Output the (X, Y) coordinate of the center of the cell containing the given text.  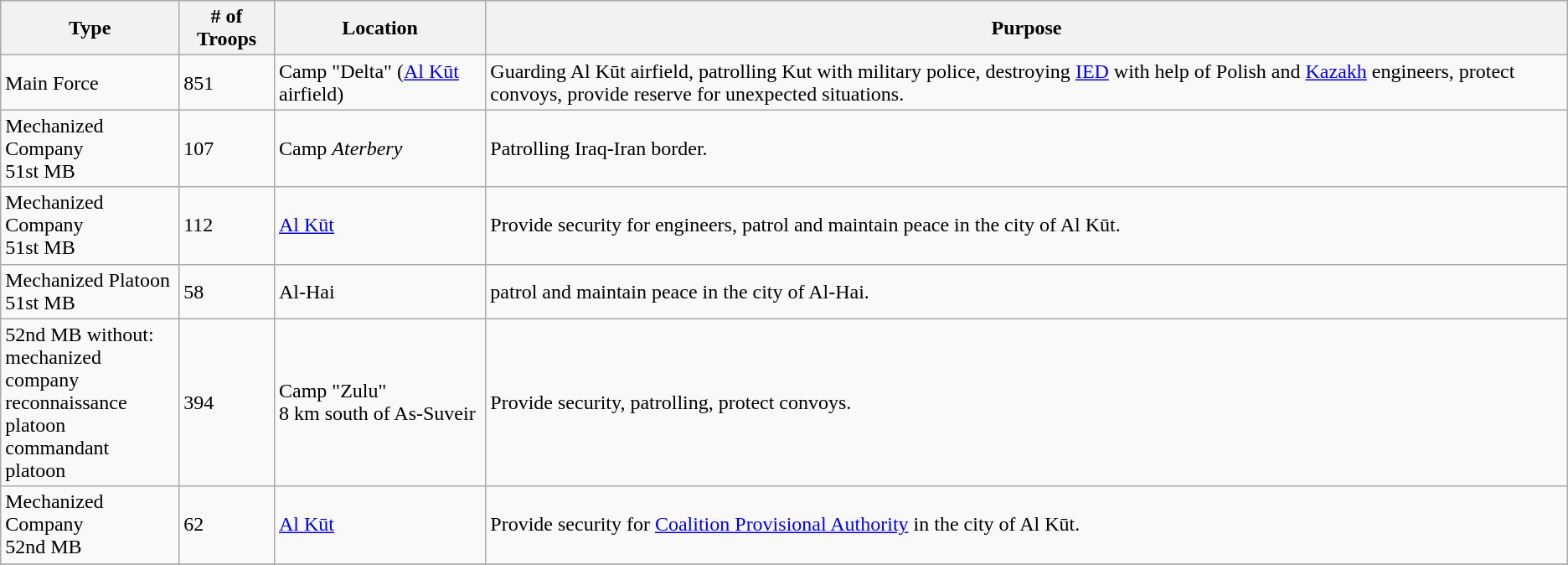
patrol and maintain peace in the city of Al-Hai. (1027, 292)
112 (227, 225)
Provide security for Coalition Provisional Authority in the city of Al Kūt. (1027, 525)
Main Force (90, 82)
Type (90, 29)
Camp "Zulu"8 km south of As-Suveir (379, 402)
Location (379, 29)
Camp "Delta" (Al Kūt airfield) (379, 82)
# of Troops (227, 29)
Mechanized Platoon51st MB (90, 292)
Patrolling Iraq-Iran border. (1027, 148)
107 (227, 148)
Mechanized Company52nd MB (90, 525)
52nd MB without:mechanized companyreconnaissance platooncommandant platoon (90, 402)
Purpose (1027, 29)
Provide security, patrolling, protect convoys. (1027, 402)
Camp Aterbery (379, 148)
Provide security for engineers, patrol and maintain peace in the city of Al Kūt. (1027, 225)
58 (227, 292)
Al-Hai (379, 292)
394 (227, 402)
851 (227, 82)
62 (227, 525)
